Provide the [x, y] coordinate of the cell's center where the given text is located.  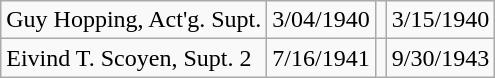
9/30/1943 [440, 58]
3/04/1940 [321, 20]
7/16/1941 [321, 58]
Guy Hopping, Act'g. Supt. [134, 20]
Eivind T. Scoyen, Supt. 2 [134, 58]
3/15/1940 [440, 20]
